Detect which cell encompasses the target text, then output its [X, Y] center coordinate. 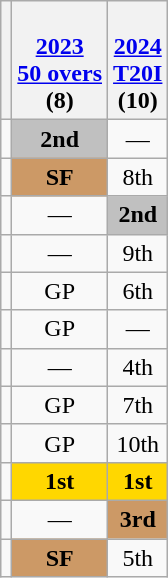
6th [138, 291]
7th [138, 405]
8th [138, 177]
10th [138, 443]
3rd [138, 519]
4th [138, 367]
5th [138, 557]
2024 T20I (10) [138, 60]
2023 50 overs (8) [60, 60]
9th [138, 253]
